Extract the [X, Y] coordinate from the center of the cell holding the provided text.  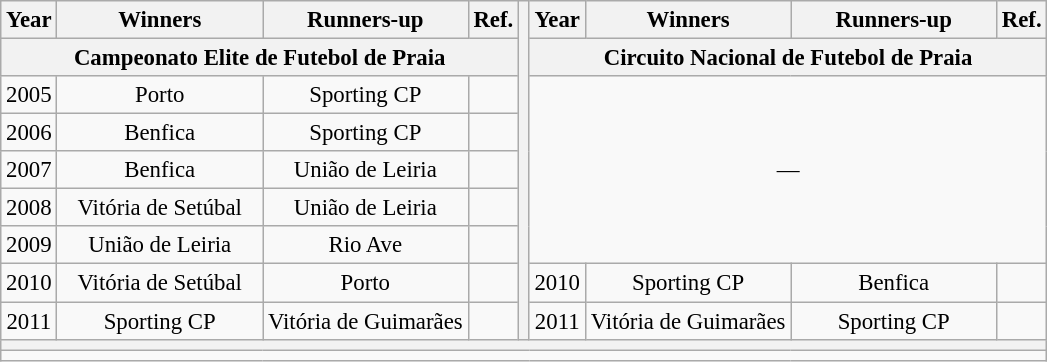
— [788, 170]
Campeonato Elite de Futebol de Praia [260, 58]
2009 [29, 245]
2007 [29, 170]
Circuito Nacional de Futebol de Praia [788, 58]
Rio Ave [365, 245]
2005 [29, 95]
2006 [29, 133]
2008 [29, 208]
